Capture the cell that displays the provided text and extract its [x, y] central coordinate. 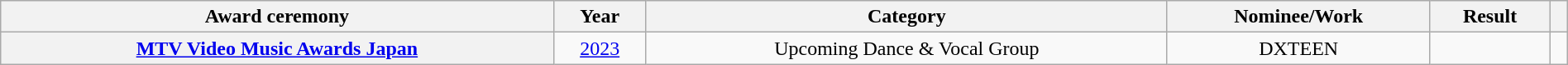
2023 [600, 48]
Award ceremony [277, 17]
Upcoming Dance & Vocal Group [906, 48]
Nominee/Work [1298, 17]
DXTEEN [1298, 48]
MTV Video Music Awards Japan [277, 48]
Category [906, 17]
Result [1490, 17]
Year [600, 17]
